From the cell containing the given text, extract its center point as (x, y) coordinate. 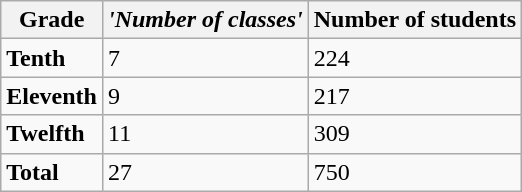
27 (205, 172)
750 (414, 172)
224 (414, 58)
Grade (52, 20)
Number of students (414, 20)
Total (52, 172)
217 (414, 96)
11 (205, 134)
Twelfth (52, 134)
Eleventh (52, 96)
9 (205, 96)
'Number of classes' (205, 20)
7 (205, 58)
309 (414, 134)
Tenth (52, 58)
